Locate the cell with the specified text and output its (x, y) center coordinate. 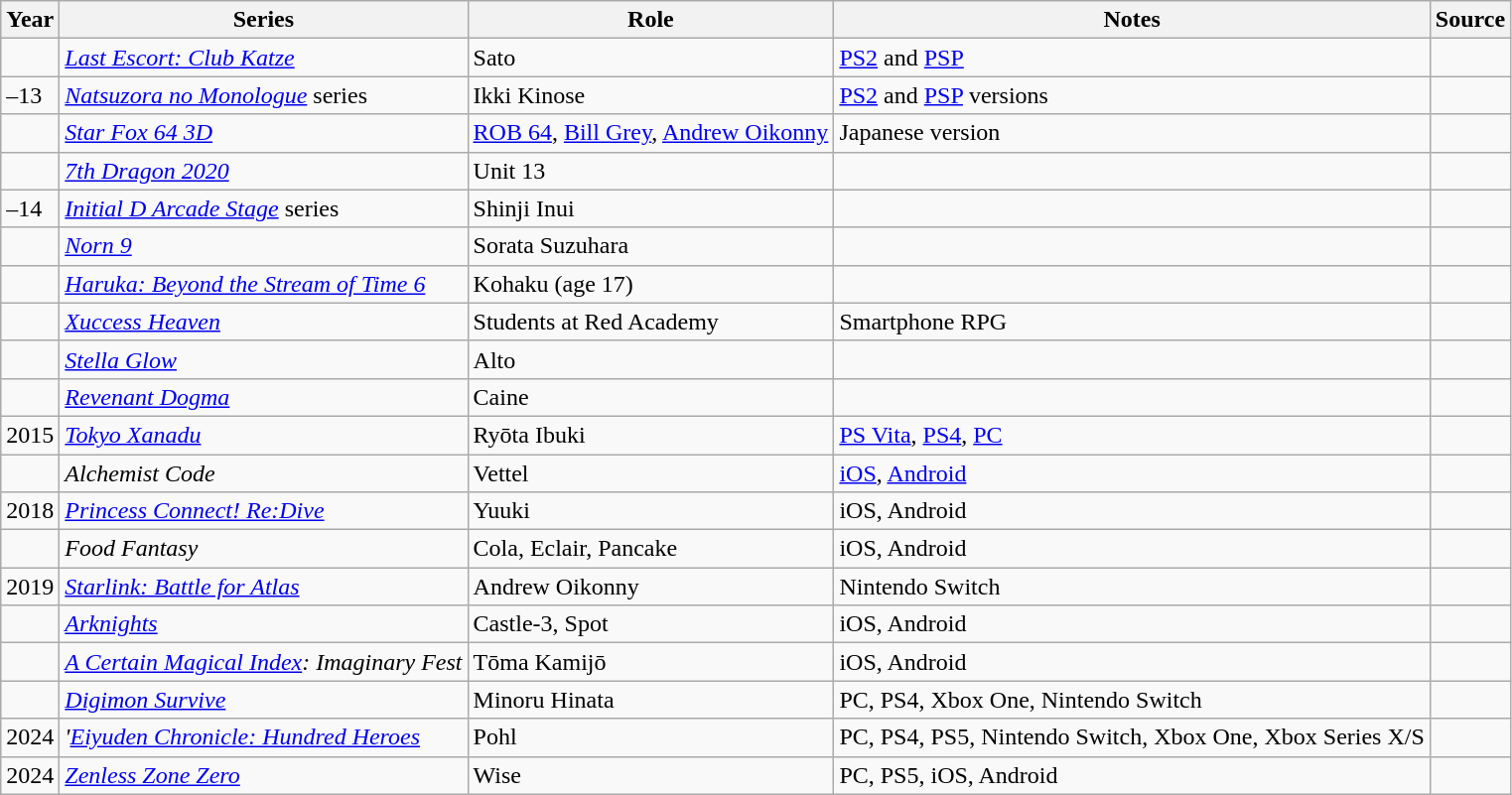
Wise (651, 775)
Pohl (651, 737)
2018 (30, 511)
Last Escort: Club Katze (264, 58)
Starlink: Battle for Atlas (264, 587)
Princess Connect! Re:Dive (264, 511)
Year (30, 20)
PC, PS4, Xbox One, Nintendo Switch (1132, 700)
Role (651, 20)
2015 (30, 435)
Stella Glow (264, 359)
Food Fantasy (264, 549)
PC, PS4, PS5, Nintendo Switch, Xbox One, Xbox Series X/S (1132, 737)
Zenless Zone Zero (264, 775)
PS Vita, PS4, PC (1132, 435)
Kohaku (age 17) (651, 284)
PC, PS5, iOS, Android (1132, 775)
Vettel (651, 473)
–13 (30, 95)
Xuccess Heaven (264, 322)
Source (1469, 20)
A Certain Magical Index: Imaginary Fest (264, 662)
'Eiyuden Chronicle: Hundred Heroes (264, 737)
Ryōta Ibuki (651, 435)
Minoru Hinata (651, 700)
2019 (30, 587)
Digimon Survive (264, 700)
7th Dragon 2020 (264, 171)
Haruka: Beyond the Stream of Time 6 (264, 284)
Students at Red Academy (651, 322)
Andrew Oikonny (651, 587)
Yuuki (651, 511)
Series (264, 20)
Revenant Dogma (264, 397)
PS2 and PSP versions (1132, 95)
Nintendo Switch (1132, 587)
Natsuzora no Monologue series (264, 95)
Sato (651, 58)
Tokyo Xanadu (264, 435)
Japanese version (1132, 133)
Cola, Eclair, Pancake (651, 549)
Arknights (264, 624)
Alto (651, 359)
Smartphone RPG (1132, 322)
ROB 64, Bill Grey, Andrew Oikonny (651, 133)
Norn 9 (264, 246)
Unit 13 (651, 171)
Ikki Kinose (651, 95)
Initial D Arcade Stage series (264, 208)
Castle-3, Spot (651, 624)
Notes (1132, 20)
Alchemist Code (264, 473)
Tōma Kamijō (651, 662)
PS2 and PSP (1132, 58)
Sorata Suzuhara (651, 246)
Star Fox 64 3D (264, 133)
Caine (651, 397)
–14 (30, 208)
Shinji Inui (651, 208)
